Capture the cell that displays the provided text and extract its [x, y] central coordinate. 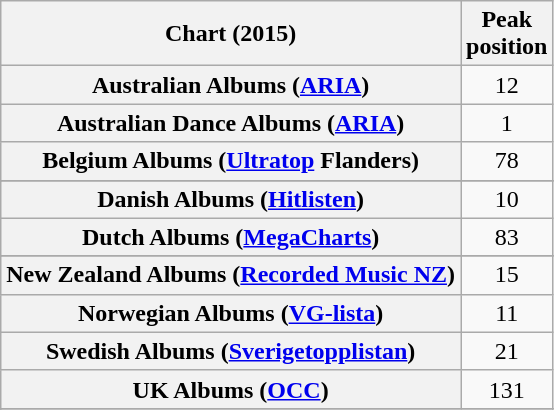
UK Albums (OCC) [231, 389]
Australian Dance Albums (ARIA) [231, 123]
Danish Albums (Hitlisten) [231, 199]
Belgium Albums (Ultratop Flanders) [231, 161]
Swedish Albums (Sverigetopplistan) [231, 351]
1 [506, 123]
Chart (2015) [231, 34]
Dutch Albums (MegaCharts) [231, 237]
Norwegian Albums (VG-lista) [231, 313]
131 [506, 389]
21 [506, 351]
12 [506, 85]
Peakposition [506, 34]
83 [506, 237]
78 [506, 161]
New Zealand Albums (Recorded Music NZ) [231, 275]
11 [506, 313]
10 [506, 199]
15 [506, 275]
Australian Albums (ARIA) [231, 85]
